Search for the cell housing the specified text and yield its (x, y) center coordinate. 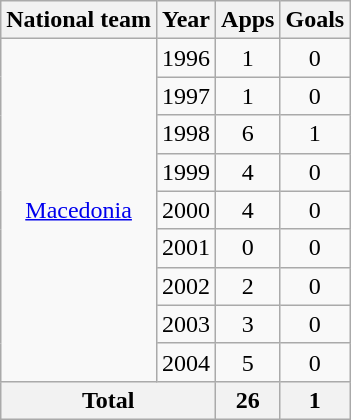
5 (248, 362)
Macedonia (79, 210)
26 (248, 400)
2000 (186, 210)
Year (186, 20)
Apps (248, 20)
2004 (186, 362)
National team (79, 20)
2001 (186, 248)
3 (248, 324)
2 (248, 286)
2003 (186, 324)
6 (248, 134)
2002 (186, 286)
1996 (186, 58)
Goals (315, 20)
1999 (186, 172)
1998 (186, 134)
Total (108, 400)
1997 (186, 96)
